For the text-containing cell, return its midpoint in [x, y] coordinate format. 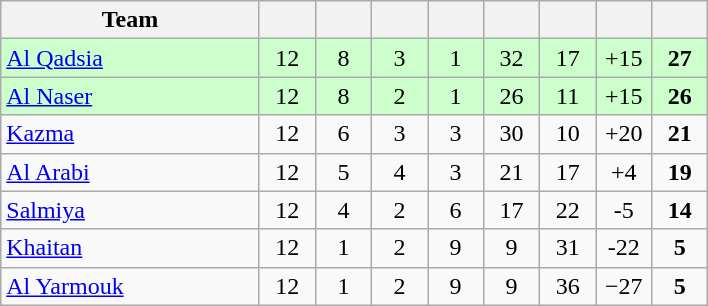
10 [568, 134]
+20 [624, 134]
Al Arabi [130, 172]
Kazma [130, 134]
11 [568, 96]
22 [568, 210]
Team [130, 20]
-22 [624, 248]
32 [512, 58]
14 [680, 210]
-5 [624, 210]
30 [512, 134]
19 [680, 172]
+4 [624, 172]
Khaitan [130, 248]
Al Qadsia [130, 58]
27 [680, 58]
36 [568, 286]
Salmiya [130, 210]
Al Yarmouk [130, 286]
−27 [624, 286]
31 [568, 248]
Al Naser [130, 96]
